Pinpoint the cell where the given text exists, returning its [x, y] midpoint coordinate. 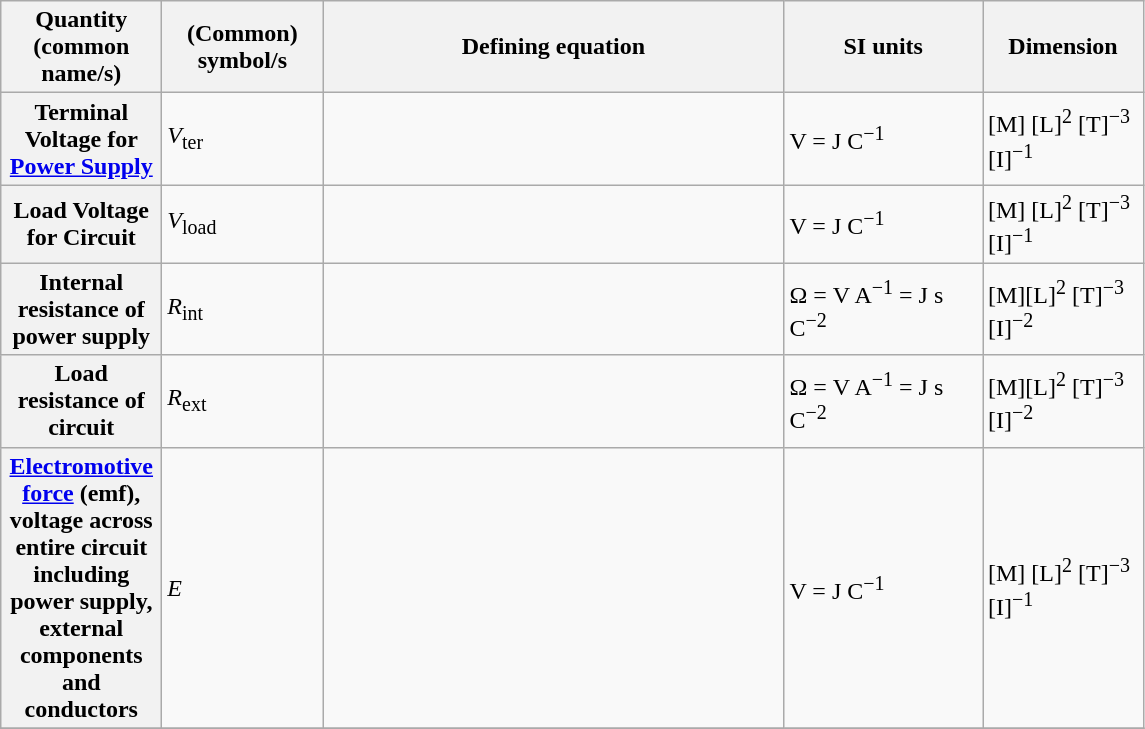
Defining equation [554, 47]
(Common) symbol/s [242, 47]
Vload [242, 224]
E [242, 588]
Vter [242, 139]
Internal resistance of power supply [82, 309]
Rext [242, 401]
Load resistance of circuit [82, 401]
Terminal Voltage forPower Supply [82, 139]
SI units [884, 47]
Dimension [1062, 47]
Quantity (common name/s) [82, 47]
Rint [242, 309]
Load Voltage for Circuit [82, 224]
Electromotive force (emf), voltage across entire circuit including power supply, external components and conductors [82, 588]
